Detect which cell encompasses the target text, then output its [x, y] center coordinate. 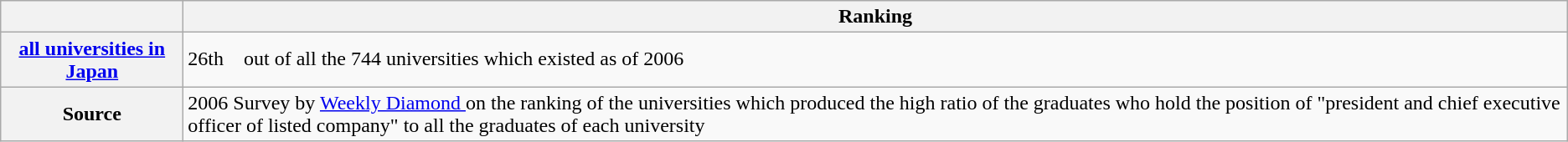
Source [92, 114]
26th out of all the 744 universities which existed as of 2006 [875, 60]
all universities in Japan [92, 60]
Ranking [875, 17]
